Identify which cell holds the provided text, then report its [x, y] central coordinate. 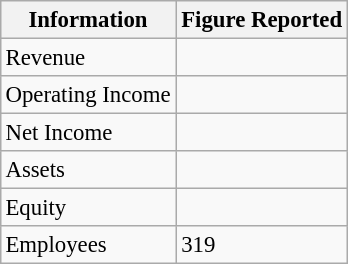
Net Income [88, 133]
Information [88, 20]
Operating Income [88, 95]
319 [262, 245]
Employees [88, 245]
Revenue [88, 57]
Equity [88, 208]
Assets [88, 170]
Figure Reported [262, 20]
